From the cell containing the given text, extract its center point as (X, Y) coordinate. 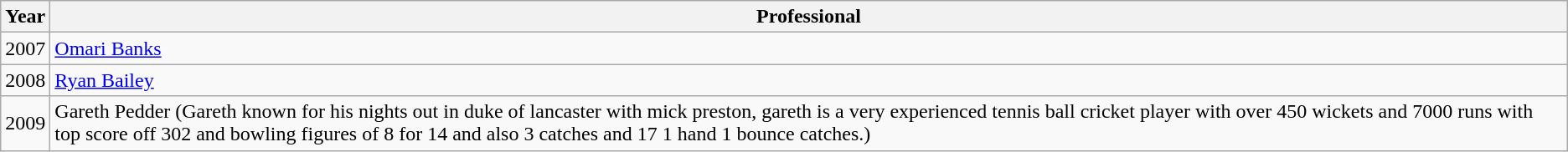
Ryan Bailey (809, 80)
Omari Banks (809, 48)
Professional (809, 17)
2008 (25, 80)
2009 (25, 124)
2007 (25, 48)
Year (25, 17)
